Find where the given text appears and provide that cell's center as (X, Y) coordinate. 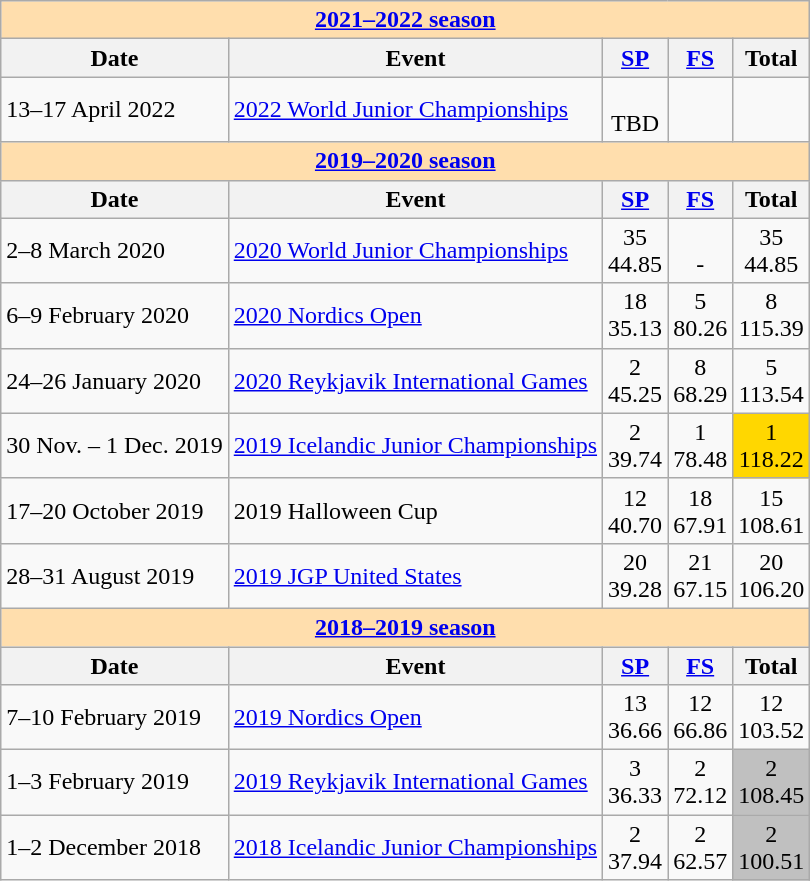
1 118.22 (772, 446)
28–31 August 2019 (114, 576)
20 106.20 (772, 576)
30 Nov. – 1 Dec. 2019 (114, 446)
2 37.94 (636, 848)
13–17 April 2022 (114, 110)
2018 Icelandic Junior Championships (415, 848)
2018–2019 season (406, 627)
12 66.86 (700, 718)
18 35.13 (636, 316)
12 40.70 (636, 510)
7–10 February 2019 (114, 718)
1–2 December 2018 (114, 848)
2 45.25 (636, 380)
5 113.54 (772, 380)
24–26 January 2020 (114, 380)
8 68.29 (700, 380)
2019–2020 season (406, 161)
3 36.33 (636, 782)
2019 Reykjavik International Games (415, 782)
2021–2022 season (406, 20)
2 108.45 (772, 782)
2019 Halloween Cup (415, 510)
2 39.74 (636, 446)
18 67.91 (700, 510)
17–20 October 2019 (114, 510)
2020 Nordics Open (415, 316)
2 62.57 (700, 848)
1–3 February 2019 (114, 782)
20 39.28 (636, 576)
2019 Nordics Open (415, 718)
6–9 February 2020 (114, 316)
15 108.61 (772, 510)
13 36.66 (636, 718)
2–8 March 2020 (114, 250)
TBD (636, 110)
2019 JGP United States (415, 576)
2020 World Junior Championships (415, 250)
12 103.52 (772, 718)
21 67.15 (700, 576)
2022 World Junior Championships (415, 110)
2 100.51 (772, 848)
5 80.26 (700, 316)
1 78.48 (700, 446)
2019 Icelandic Junior Championships (415, 446)
- (700, 250)
8 115.39 (772, 316)
2 72.12 (700, 782)
2020 Reykjavik International Games (415, 380)
